Locate the cell with the specified text and output its (X, Y) center coordinate. 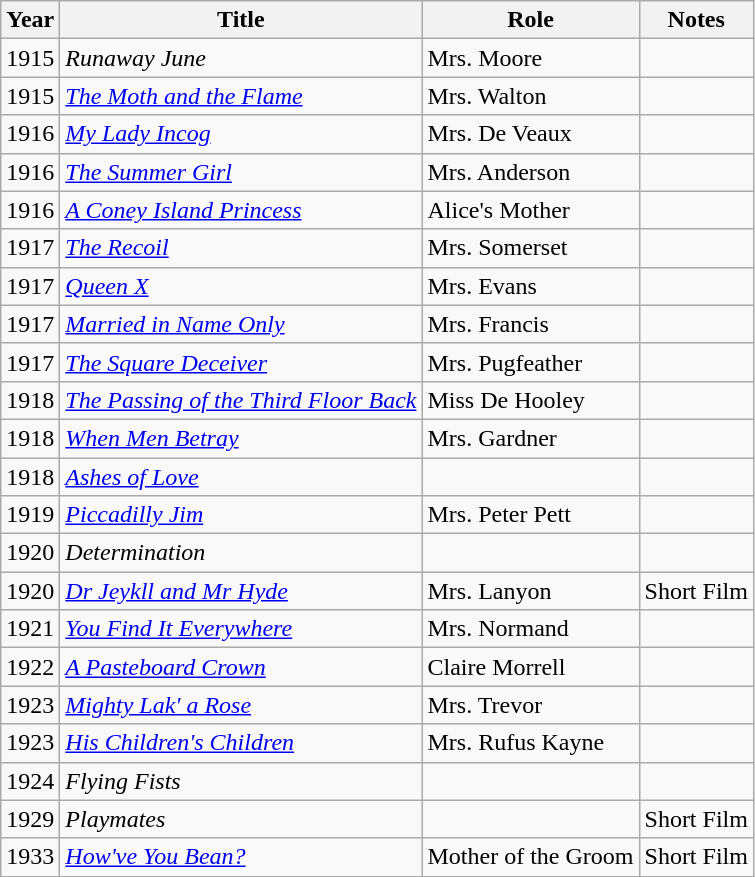
Alice's Mother (530, 210)
Miss De Hooley (530, 400)
My Lady Incog (241, 134)
Claire Morrell (530, 667)
Mrs. Pugfeather (530, 362)
1924 (30, 781)
Mrs. Evans (530, 286)
A Pasteboard Crown (241, 667)
When Men Betray (241, 438)
Determination (241, 553)
Mrs. Rufus Kayne (530, 743)
Dr Jeykll and Mr Hyde (241, 591)
Year (30, 20)
The Recoil (241, 248)
Queen X (241, 286)
Mighty Lak' a Rose (241, 705)
His Children's Children (241, 743)
The Summer Girl (241, 172)
1929 (30, 819)
Mrs. Anderson (530, 172)
Mrs. Normand (530, 629)
Mrs. Lanyon (530, 591)
Role (530, 20)
Mrs. Walton (530, 96)
Mrs. Somerset (530, 248)
Mrs. Trevor (530, 705)
The Passing of the Third Floor Back (241, 400)
The Moth and the Flame (241, 96)
1921 (30, 629)
1922 (30, 667)
Playmates (241, 819)
Mother of the Groom (530, 857)
1919 (30, 515)
Runaway June (241, 58)
Flying Fists (241, 781)
A Coney Island Princess (241, 210)
Mrs. De Veaux (530, 134)
How've You Bean? (241, 857)
Ashes of Love (241, 477)
Title (241, 20)
Notes (696, 20)
Mrs. Moore (530, 58)
Piccadilly Jim (241, 515)
Mrs. Francis (530, 324)
The Square Deceiver (241, 362)
Married in Name Only (241, 324)
You Find It Everywhere (241, 629)
Mrs. Gardner (530, 438)
Mrs. Peter Pett (530, 515)
1933 (30, 857)
